Capture the cell that displays the provided text and extract its (X, Y) central coordinate. 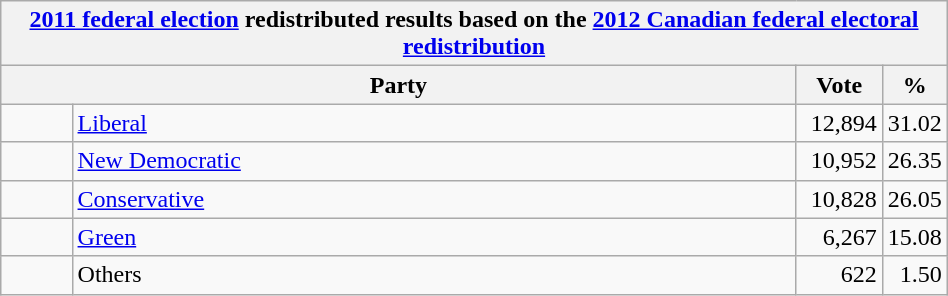
New Democratic (434, 161)
31.02 (914, 123)
15.08 (914, 237)
10,952 (839, 161)
10,828 (839, 199)
Others (434, 275)
12,894 (839, 123)
Green (434, 237)
26.05 (914, 199)
Party (398, 85)
Liberal (434, 123)
Conservative (434, 199)
622 (839, 275)
% (914, 85)
26.35 (914, 161)
6,267 (839, 237)
Vote (839, 85)
1.50 (914, 275)
2011 federal election redistributed results based on the 2012 Canadian federal electoral redistribution (474, 34)
